Locate the cell with the specified text and output its (x, y) center coordinate. 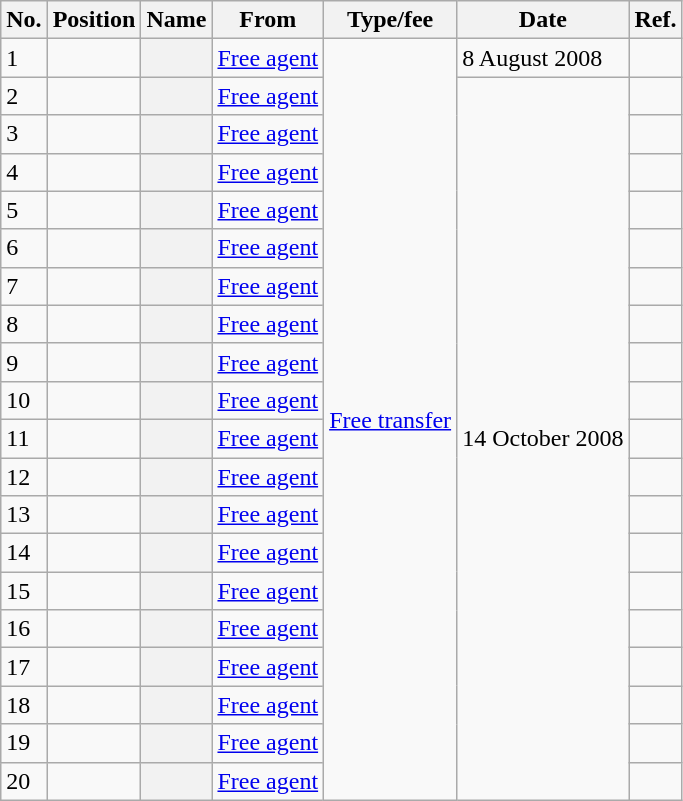
11 (24, 438)
Free transfer (390, 420)
13 (24, 515)
Position (94, 20)
4 (24, 172)
8 August 2008 (543, 58)
1 (24, 58)
5 (24, 210)
14 (24, 553)
17 (24, 667)
Name (176, 20)
8 (24, 324)
9 (24, 362)
3 (24, 134)
From (268, 20)
16 (24, 629)
Date (543, 20)
Ref. (656, 20)
No. (24, 20)
19 (24, 743)
20 (24, 781)
2 (24, 96)
14 October 2008 (543, 438)
12 (24, 477)
10 (24, 400)
15 (24, 591)
18 (24, 705)
7 (24, 286)
Type/fee (390, 20)
6 (24, 248)
